For the text-containing cell, return its midpoint in [x, y] coordinate format. 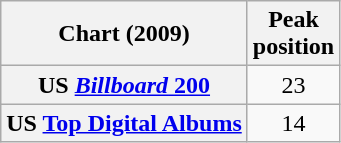
US Billboard 200 [124, 85]
Chart (2009) [124, 34]
14 [293, 123]
Peakposition [293, 34]
23 [293, 85]
US Top Digital Albums [124, 123]
